Find where the given text appears and provide that cell's center as [x, y] coordinate. 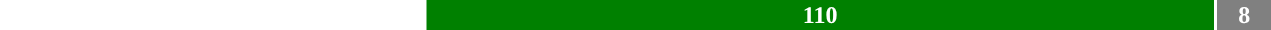
110 [820, 15]
